Return the [x, y] coordinate for the center point of the cell that contains the specified text.  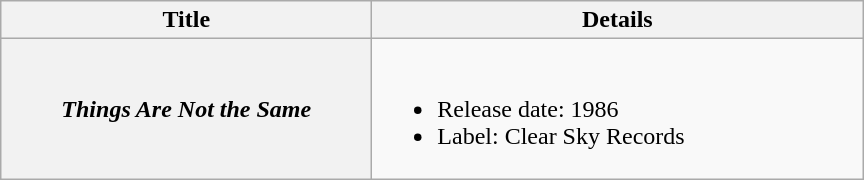
Details [618, 20]
Things Are Not the Same [186, 109]
Title [186, 20]
Release date: 1986Label: Clear Sky Records [618, 109]
